Return (x, y) of the center of cell containing provided text 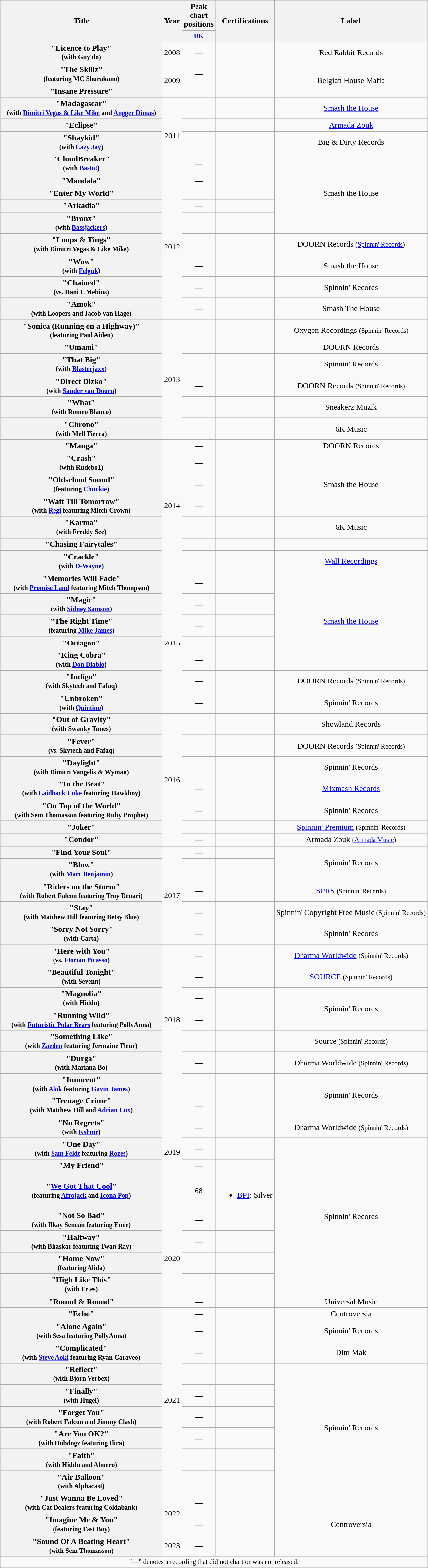
SPRS (Spinnin' Records) (351, 891)
"Here with You" (vs. Florian Picasso) (81, 955)
"Running Wild" (with Futuristic Polar Bears featuring PollyAnna) (81, 1020)
"Sorry Not Sorry" (with Carta) (81, 934)
"My Friend" (81, 1166)
"Complicated" (with Steve Aoki featuring Ryan Caraveo) (81, 1352)
2020 (172, 1258)
"Arkadia" (81, 206)
"Wow"(with Felguk) (81, 265)
"Chrono"(with Mell Tierra) (81, 429)
"Forget You" (with Robert Falcon and Jimmy Clash) (81, 1417)
Year (172, 21)
"Joker" (81, 827)
2019 (172, 1152)
Source (Spinnin' Records) (351, 1041)
2011 (172, 136)
"Sonica (Running on a Highway)"(featuring Paul Aiden) (81, 330)
"Indigo"(with Skytech and Fafaq) (81, 681)
"Air Balloon" (with Alphacast) (81, 1481)
"Just Wanna Be Loved" (with Cat Dealers featuring Coldabank) (81, 1503)
"On Top of the World" (with Sem Thomasson featuring Ruby Prophet) (81, 810)
2017 (172, 895)
"Magnolia"(with Hiddn) (81, 998)
"Oldschool Sound"(featuring Chuckie) (81, 484)
"Alone Again" (with Sesa featuring PollyAnna) (81, 1331)
Wall Recordings (351, 561)
"Round & Round" (81, 1301)
"Shaykid"(with Lazy Jay) (81, 142)
"Manga" (81, 446)
Universal Music (351, 1301)
Certifications (245, 21)
"High Like This" (with Fr!es) (81, 1284)
"Chained"(vs. Dani L Mebius) (81, 287)
68 (199, 1191)
"Condor" (81, 840)
"To the Beat"(with Laidback Luke featuring Hawkboy) (81, 788)
"Wait Till Tomorrow"(with Regi featuring Mitch Crown) (81, 506)
"One Day" (with Sam Feldt featuring Rozes) (81, 1148)
"Blow" (with Marc Benjamin) (81, 869)
Label (351, 21)
Belgian House Mafia (351, 81)
2009 (172, 81)
"Octagon" (81, 643)
"Licence to Play"(with Guy'do) (81, 52)
"The Skillz"(featuring MC Shurakano) (81, 74)
"That Big"(with Blasterjaxx) (81, 365)
Title (81, 21)
"Faith" (with Hiddn and Almero) (81, 1460)
2013 (172, 379)
Armada Zouk (351, 125)
Spinnin' Copyright Free Music (Spinnin' Records) (351, 912)
"Not So Bad" (with Ilkay Sencan featuring Emie) (81, 1220)
Oxygen Recordings (Spinnin' Records) (351, 330)
"Umami" (81, 347)
2022 (172, 1514)
"Halfway" (with Bhaskar featuring Twan Ray) (81, 1241)
"Crackle"(with D-Wayne) (81, 561)
"We Got That Cool" (featuring Afrojack and Icona Pop) (81, 1191)
Mixmash Records (351, 788)
"Mandala" (81, 181)
"Chasing Fairytales" (81, 544)
"CloudBreaker"(with Basto!) (81, 164)
"Madagascar"(with Dimitri Vegas & Like Mike and Angger Dimas) (81, 108)
"Enter My World" (81, 193)
"Insane Pressure" (81, 91)
"Beautiful Tonight"(with Sevenn) (81, 977)
2023 (172, 1546)
"Innocent" (with Alok featuring Gavin James) (81, 1084)
"Sound Of A Beating Heart" (with Sem Thomasson) (81, 1546)
"Unbroken"(with Quintino) (81, 703)
2014 (172, 506)
"Direct Dizko"(with Sander van Doorn) (81, 386)
"Eclipse" (81, 125)
"Finally" (with Hugel) (81, 1395)
Big & Dirty Records (351, 142)
"Memories Will Fade"(with Promise Land featuring Mitch Thompson) (81, 582)
"Find Your Soul" (81, 852)
2021 (172, 1400)
"Magic"(with Sidney Samson) (81, 604)
"Loops & Tings"(with Dimitri Vegas & Like Mike) (81, 244)
Sneakerz Muzik (351, 407)
2008 (172, 52)
"Amok"(with Loopers and Jacob van Hage) (81, 308)
"Echo" (81, 1314)
Peak chart positions (199, 16)
"Home Now" (featuring Alida) (81, 1263)
"Reflect" (with Bjorn Verbex) (81, 1374)
"Fever"(vs. Skytech and Fafaq) (81, 746)
Spinnin' Premium (Spinnin' Records) (351, 827)
Armada Zouk (Armada Music) (351, 840)
"No Regrets" (with Kshmr) (81, 1127)
Red Rabbit Records (351, 52)
Showland Records (351, 724)
"Out of Gravity"(with Swanky Tunes) (81, 724)
Smash The House (351, 308)
"Karma"(with Freddy See) (81, 527)
"Daylight"(with Dimitri Vangelis & Wyman) (81, 767)
"Riders on the Storm" (with Robert Falcon featuring Troy Denari) (81, 891)
"Teenage Crime" (with Matthew Hill and Adrian Lux) (81, 1105)
UK (199, 36)
"Are You OK?" (with Dubdogz featuring Ilira) (81, 1438)
"Crash"(with Rudebo1) (81, 463)
"Bronx"(with Bassjackers) (81, 223)
2015 (172, 643)
"—" denotes a recording that did not chart or was not released. (214, 1562)
Dim Mak (351, 1352)
2018 (172, 1020)
SOURCE (Spinnin' Records) (351, 977)
"Imagine Me & You" (featuring Fast Boy) (81, 1524)
"Something Like" (with Zaeden featuring Jermaine Fleur) (81, 1041)
BPI: Silver (245, 1191)
2016 (172, 780)
"Durga" (with Mariana Bo) (81, 1063)
"What"(with Romeo Blanco) (81, 407)
"King Cobra"(with Don Diablo) (81, 660)
2012 (172, 247)
"Stay" (with Matthew Hill featuring Betsy Blue) (81, 912)
"The Right Time"(featuring Mike James) (81, 625)
